Locate the cell with the specified text and output its (X, Y) center coordinate. 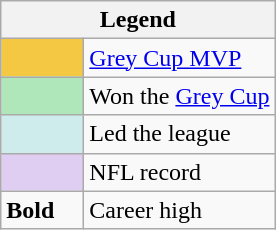
Won the Grey Cup (180, 96)
NFL record (180, 172)
Grey Cup MVP (180, 58)
Career high (180, 210)
Led the league (180, 134)
Legend (138, 20)
Bold (42, 210)
